Search for the cell housing the specified text and yield its (x, y) center coordinate. 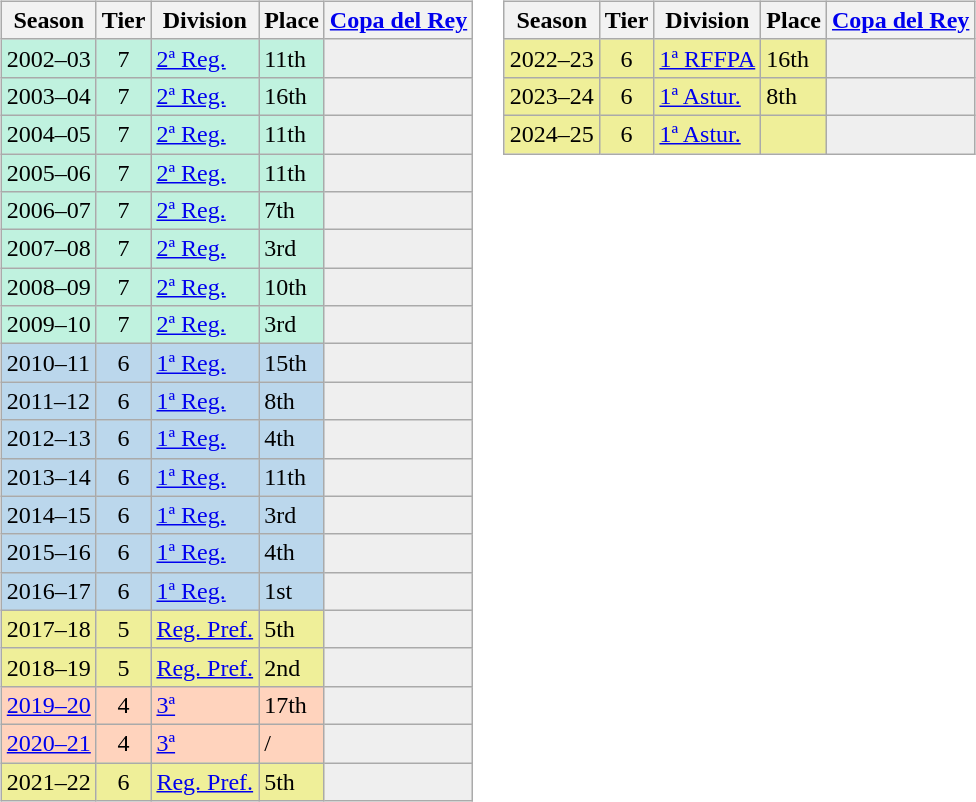
1st (292, 591)
2006–07 (48, 211)
2003–04 (48, 96)
2008–09 (48, 287)
1ª RFFPA (708, 58)
2024–25 (552, 134)
2014–15 (48, 515)
10th (292, 287)
2005–06 (48, 173)
2020–21 (48, 743)
2016–17 (48, 591)
2011–12 (48, 401)
7th (292, 211)
2017–18 (48, 629)
2012–13 (48, 439)
2022–23 (552, 58)
15th (292, 363)
17th (292, 705)
2015–16 (48, 553)
2010–11 (48, 363)
2013–14 (48, 477)
2023–24 (552, 96)
2007–08 (48, 249)
2018–19 (48, 667)
/ (292, 743)
2021–22 (48, 781)
2nd (292, 667)
2019–20 (48, 705)
2004–05 (48, 134)
2009–10 (48, 325)
2002–03 (48, 58)
